Locate the cell with the specified text and output its [X, Y] center coordinate. 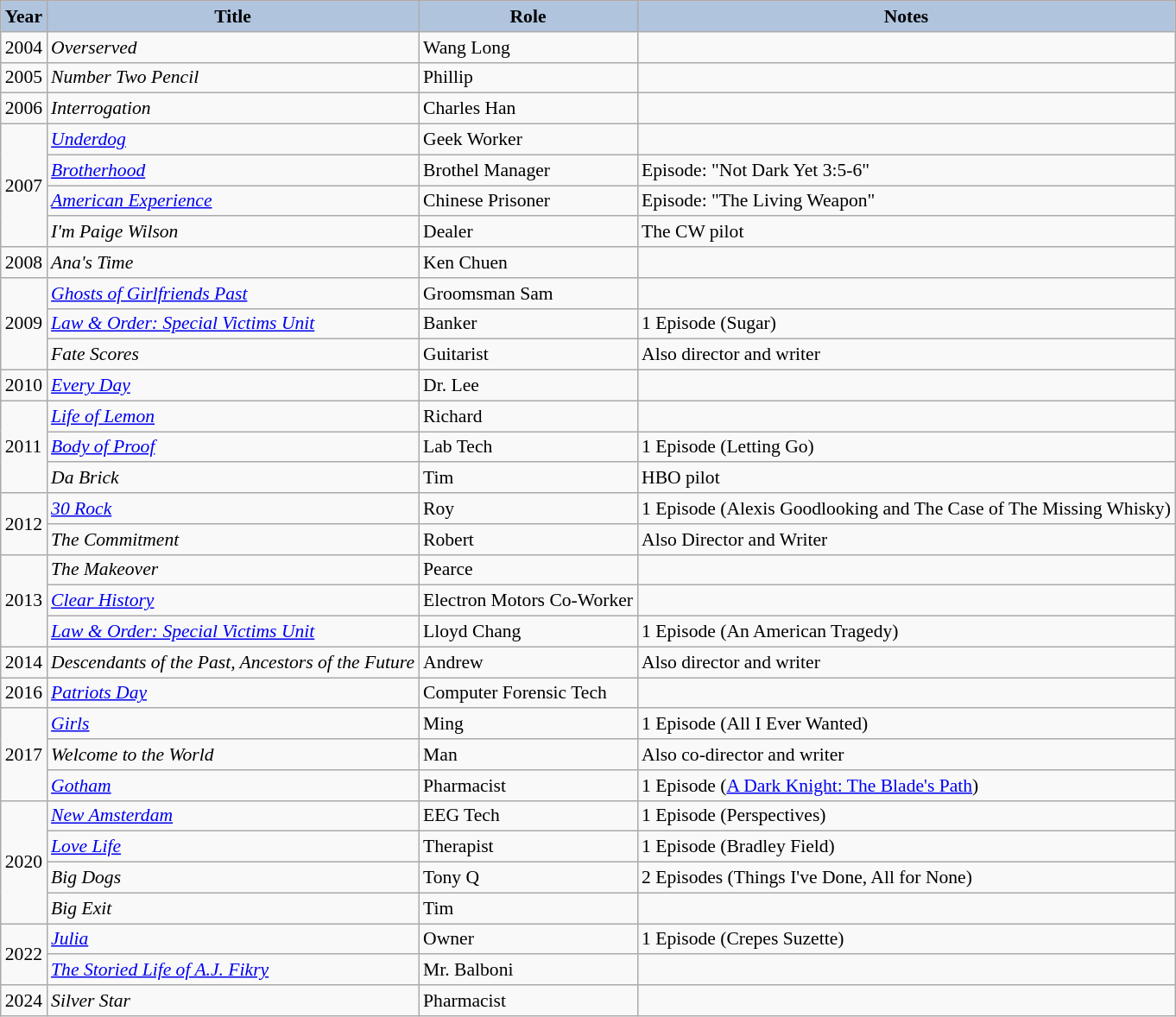
Dealer [528, 232]
Dr. Lee [528, 386]
Computer Forensic Tech [528, 693]
Robert [528, 540]
Lab Tech [528, 447]
1 Episode (Bradley Field) [907, 847]
Also co-director and writer [907, 755]
30 Rock [233, 508]
Groomsman Sam [528, 294]
Big Exit [233, 908]
Interrogation [233, 109]
Welcome to the World [233, 755]
2024 [24, 1001]
Role [528, 16]
2004 [24, 47]
Number Two Pencil [233, 78]
Electron Motors Co-Worker [528, 601]
The Makeover [233, 570]
1 Episode (A Dark Knight: The Blade's Path) [907, 786]
1 Episode (Sugar) [907, 324]
Fate Scores [233, 355]
Ken Chuen [528, 262]
2008 [24, 262]
Phillip [528, 78]
1 Episode (Alexis Goodlooking and The Case of The Missing Whisky) [907, 508]
Body of Proof [233, 447]
Tony Q [528, 878]
Title [233, 16]
Every Day [233, 386]
Lloyd Chang [528, 632]
Overserved [233, 47]
The Commitment [233, 540]
2007 [24, 186]
Banker [528, 324]
Girls [233, 724]
Underdog [233, 140]
EEG Tech [528, 816]
Da Brick [233, 478]
Patriots Day [233, 693]
The CW pilot [907, 232]
1 Episode (Letting Go) [907, 447]
Love Life [233, 847]
Julia [233, 939]
2020 [24, 862]
2006 [24, 109]
Chinese Prisoner [528, 201]
Wang Long [528, 47]
2005 [24, 78]
Clear History [233, 601]
Life of Lemon [233, 416]
Episode: "The Living Weapon" [907, 201]
Brotherhood [233, 170]
Ming [528, 724]
Ana's Time [233, 262]
Roy [528, 508]
HBO pilot [907, 478]
Ghosts of Girlfriends Past [233, 294]
Descendants of the Past, Ancestors of the Future [233, 662]
1 Episode (Crepes Suzette) [907, 939]
Man [528, 755]
I'm Paige Wilson [233, 232]
Pearce [528, 570]
Episode: "Not Dark Yet 3:5-6" [907, 170]
Brothel Manager [528, 170]
Notes [907, 16]
2017 [24, 755]
Richard [528, 416]
2 Episodes (Things I've Done, All for None) [907, 878]
Also Director and Writer [907, 540]
Gotham [233, 786]
Guitarist [528, 355]
1 Episode (Perspectives) [907, 816]
Mr. Balboni [528, 970]
Owner [528, 939]
Therapist [528, 847]
2022 [24, 955]
American Experience [233, 201]
Andrew [528, 662]
New Amsterdam [233, 816]
The Storied Life of A.J. Fikry [233, 970]
Big Dogs [233, 878]
2016 [24, 693]
1 Episode (All I Ever Wanted) [907, 724]
Geek Worker [528, 140]
Year [24, 16]
2012 [24, 523]
2013 [24, 601]
Charles Han [528, 109]
2011 [24, 447]
2009 [24, 325]
2010 [24, 386]
1 Episode (An American Tragedy) [907, 632]
Silver Star [233, 1001]
2014 [24, 662]
